Find where the given text appears and provide that cell's center as (X, Y) coordinate. 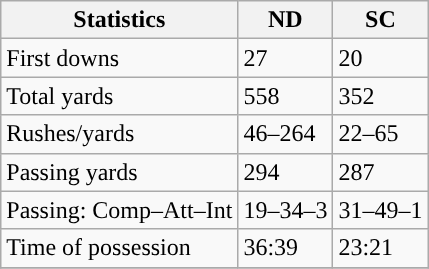
22–65 (380, 134)
23:21 (380, 248)
20 (380, 58)
31–49–1 (380, 210)
19–34–3 (286, 210)
352 (380, 96)
Statistics (120, 20)
SC (380, 20)
Passing: Comp–Att–Int (120, 210)
First downs (120, 58)
Total yards (120, 96)
Time of possession (120, 248)
Rushes/yards (120, 134)
294 (286, 172)
287 (380, 172)
558 (286, 96)
36:39 (286, 248)
46–264 (286, 134)
Passing yards (120, 172)
27 (286, 58)
ND (286, 20)
